From the cell containing the given text, extract its center point as [X, Y] coordinate. 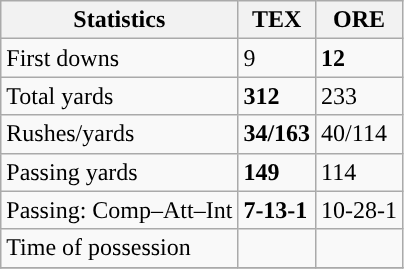
34/163 [277, 134]
9 [277, 58]
10-28-1 [360, 210]
First downs [120, 58]
TEX [277, 20]
312 [277, 96]
7-13-1 [277, 210]
Passing: Comp–Att–Int [120, 210]
Total yards [120, 96]
Time of possession [120, 248]
ORE [360, 20]
114 [360, 172]
12 [360, 58]
Rushes/yards [120, 134]
Passing yards [120, 172]
233 [360, 96]
Statistics [120, 20]
40/114 [360, 134]
149 [277, 172]
